For the text-containing cell, return its midpoint in (x, y) coordinate format. 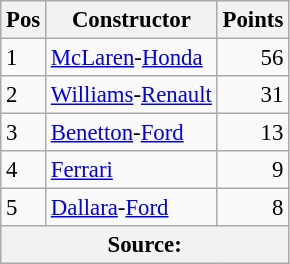
3 (24, 133)
1 (24, 58)
Ferrari (132, 170)
McLaren-Honda (132, 58)
Constructor (132, 20)
2 (24, 95)
Points (252, 20)
4 (24, 170)
13 (252, 133)
Williams-Renault (132, 95)
31 (252, 95)
9 (252, 170)
Source: (145, 245)
Pos (24, 20)
8 (252, 208)
Benetton-Ford (132, 133)
56 (252, 58)
5 (24, 208)
Dallara-Ford (132, 208)
